Search for the cell housing the specified text and yield its (X, Y) center coordinate. 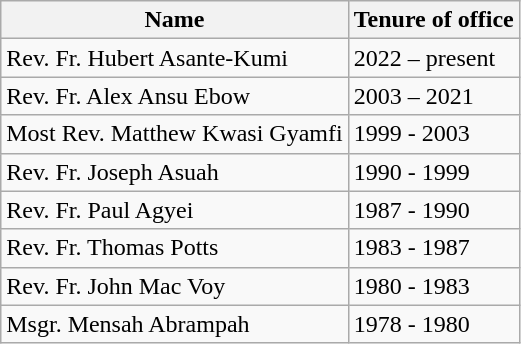
1983 - 1987 (434, 248)
Rev. Fr. Joseph Asuah (174, 172)
Rev. Fr. John Mac Voy (174, 286)
Msgr. Mensah Abrampah (174, 324)
Name (174, 20)
2003 – 2021 (434, 96)
1999 - 2003 (434, 134)
Most Rev. Matthew Kwasi Gyamfi (174, 134)
Rev. Fr. Alex Ansu Ebow (174, 96)
1978 - 1980 (434, 324)
1980 - 1983 (434, 286)
Rev. Fr. Thomas Potts (174, 248)
1990 - 1999 (434, 172)
2022 – present (434, 58)
Rev. Fr. Paul Agyei (174, 210)
Rev. Fr. Hubert Asante-Kumi (174, 58)
Tenure of office (434, 20)
1987 - 1990 (434, 210)
